Locate the cell with the specified text and output its (x, y) center coordinate. 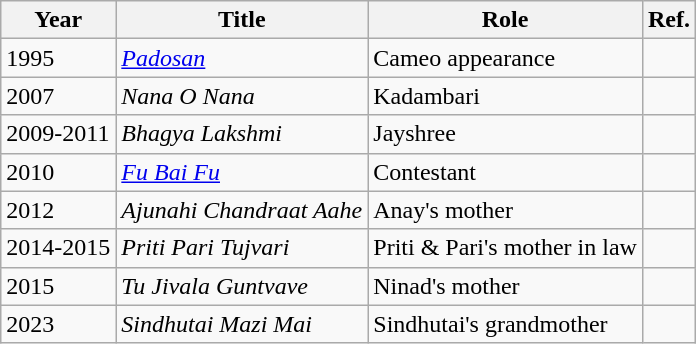
Padosan (242, 58)
Role (506, 20)
2010 (58, 172)
Title (242, 20)
Contestant (506, 172)
2009-2011 (58, 134)
Priti & Pari's mother in law (506, 248)
2012 (58, 210)
Anay's mother (506, 210)
Sindhutai Mazi Mai (242, 324)
Jayshree (506, 134)
2015 (58, 286)
2007 (58, 96)
Priti Pari Tujvari (242, 248)
Tu Jivala Guntvave (242, 286)
Ajunahi Chandraat Aahe (242, 210)
Kadambari (506, 96)
2014-2015 (58, 248)
Ninad's mother (506, 286)
Sindhutai's grandmother (506, 324)
Nana O Nana (242, 96)
Ref. (668, 20)
Fu Bai Fu (242, 172)
Cameo appearance (506, 58)
Bhagya Lakshmi (242, 134)
1995 (58, 58)
2023 (58, 324)
Year (58, 20)
